Return (X, Y) of the center of cell containing provided text 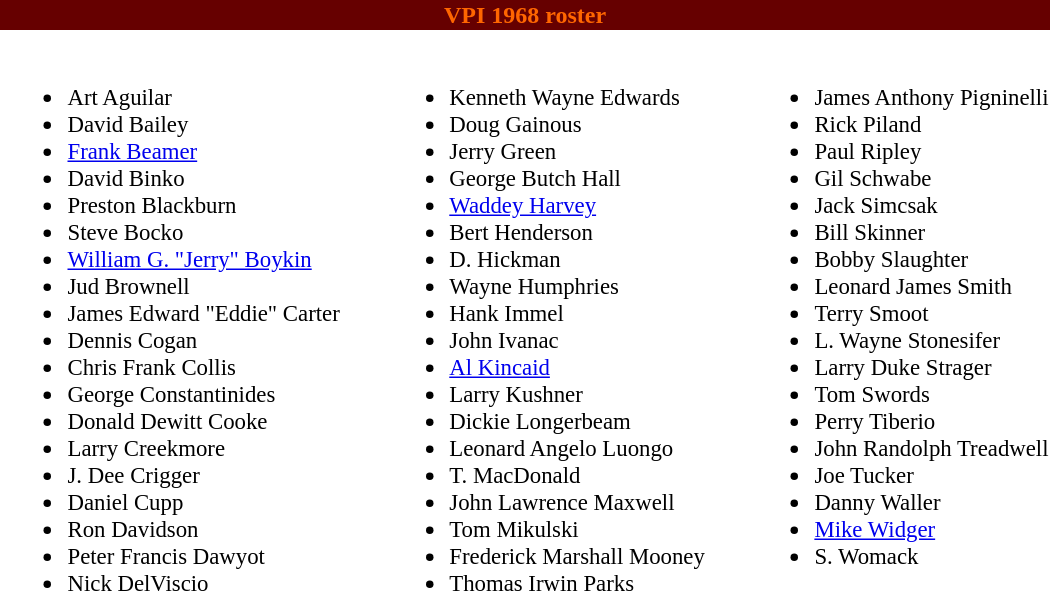
VPI 1968 roster (525, 15)
